Scan for the cell matching the given text and deliver its [X, Y] coordinate at center. 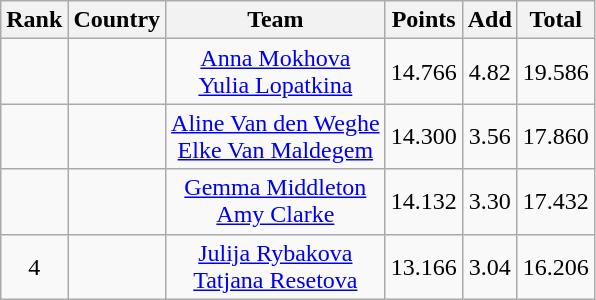
Julija RybakovaTatjana Resetova [276, 266]
17.432 [556, 202]
14.766 [424, 72]
Add [490, 20]
19.586 [556, 72]
Team [276, 20]
Anna MokhovaYulia Lopatkina [276, 72]
3.56 [490, 136]
4.82 [490, 72]
17.860 [556, 136]
Aline Van den WegheElke Van Maldegem [276, 136]
4 [34, 266]
Gemma MiddletonAmy Clarke [276, 202]
Country [117, 20]
3.04 [490, 266]
Rank [34, 20]
Points [424, 20]
14.132 [424, 202]
3.30 [490, 202]
16.206 [556, 266]
13.166 [424, 266]
Total [556, 20]
14.300 [424, 136]
